Detect which cell encompasses the target text, then output its [x, y] center coordinate. 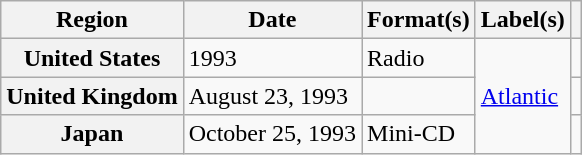
Date [272, 20]
Format(s) [419, 20]
Japan [92, 134]
Mini-CD [419, 134]
United States [92, 58]
1993 [272, 58]
August 23, 1993 [272, 96]
Region [92, 20]
Radio [419, 58]
United Kingdom [92, 96]
Label(s) [522, 20]
Atlantic [522, 96]
October 25, 1993 [272, 134]
